Find where the given text appears and provide that cell's center as (X, Y) coordinate. 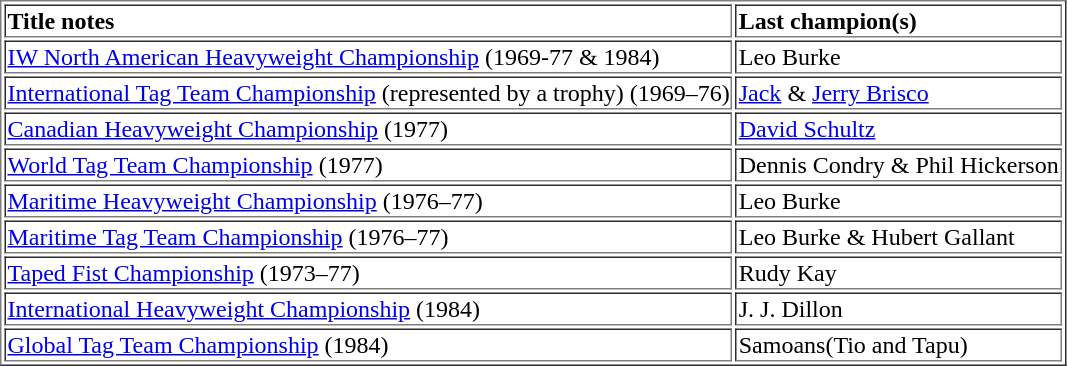
Leo Burke & Hubert Gallant (899, 236)
Title notes (368, 20)
Last champion(s) (899, 20)
International Tag Team Championship (represented by a trophy) (1969–76) (368, 92)
Maritime Tag Team Championship (1976–77) (368, 236)
International Heavyweight Championship (1984) (368, 308)
Taped Fist Championship (1973–77) (368, 272)
Global Tag Team Championship (1984) (368, 344)
Canadian Heavyweight Championship (1977) (368, 128)
World Tag Team Championship (1977) (368, 164)
J. J. Dillon (899, 308)
Maritime Heavyweight Championship (1976–77) (368, 200)
Rudy Kay (899, 272)
IW North American Heavyweight Championship (1969-77 & 1984) (368, 56)
Samoans(Tio and Tapu) (899, 344)
David Schultz (899, 128)
Jack & Jerry Brisco (899, 92)
Dennis Condry & Phil Hickerson (899, 164)
